Return (x, y) of the center of cell containing provided text 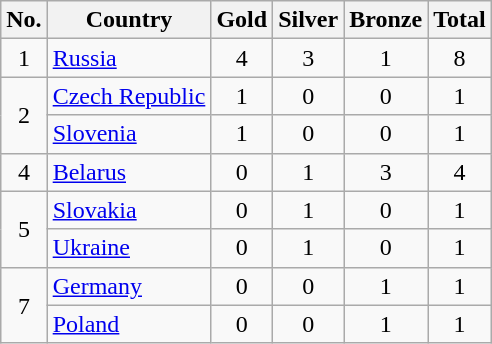
Belarus (129, 172)
Poland (129, 324)
7 (24, 305)
Slovakia (129, 210)
Total (460, 20)
Ukraine (129, 248)
Slovenia (129, 134)
Germany (129, 286)
5 (24, 229)
2 (24, 115)
Russia (129, 58)
Bronze (386, 20)
Silver (308, 20)
Country (129, 20)
8 (460, 58)
No. (24, 20)
Gold (242, 20)
Czech Republic (129, 96)
